Extract the [X, Y] coordinate from the center of the cell holding the provided text.  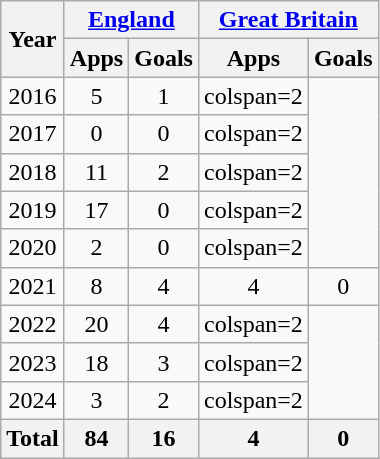
1 [164, 96]
2022 [33, 324]
2020 [33, 248]
17 [96, 210]
11 [96, 172]
5 [96, 96]
England [131, 20]
2018 [33, 172]
2021 [33, 286]
84 [96, 438]
Total [33, 438]
2024 [33, 400]
Year [33, 39]
18 [96, 362]
2017 [33, 134]
2019 [33, 210]
20 [96, 324]
2016 [33, 96]
2023 [33, 362]
8 [96, 286]
Great Britain [288, 20]
16 [164, 438]
